Determine the (x, y) coordinate at the center of the cell enclosing the given text.  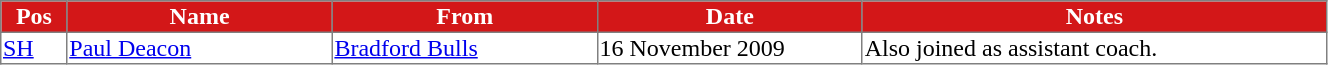
Pos (34, 17)
Paul Deacon (200, 48)
Also joined as assistant coach. (1094, 48)
16 November 2009 (730, 48)
Bradford Bulls (464, 48)
From (464, 17)
Name (200, 17)
Notes (1094, 17)
SH (34, 48)
Date (730, 17)
